Extract the (x, y) coordinate from the center of the cell holding the provided text.  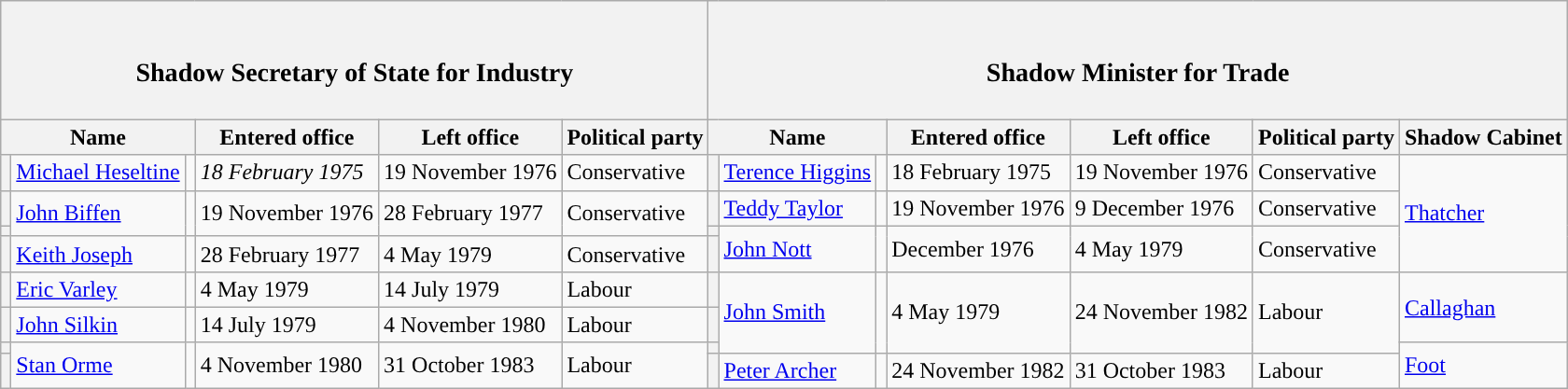
December 1976 (978, 248)
Michael Heseltine (98, 173)
Peter Archer (797, 370)
Shadow Minister for Trade (1138, 60)
John Nott (797, 248)
Shadow Cabinet (1483, 137)
Teddy Taylor (797, 208)
John Biffen (98, 213)
Terence Higgins (797, 173)
Shadow Secretary of State for Industry (355, 60)
Stan Orme (98, 366)
Foot (1483, 366)
Keith Joseph (98, 254)
9 December 1976 (1161, 208)
Eric Varley (98, 289)
Thatcher (1483, 213)
Callaghan (1483, 307)
John Smith (797, 312)
John Silkin (98, 325)
